Provide the (x, y) coordinate of the cell's center where the given text is located.  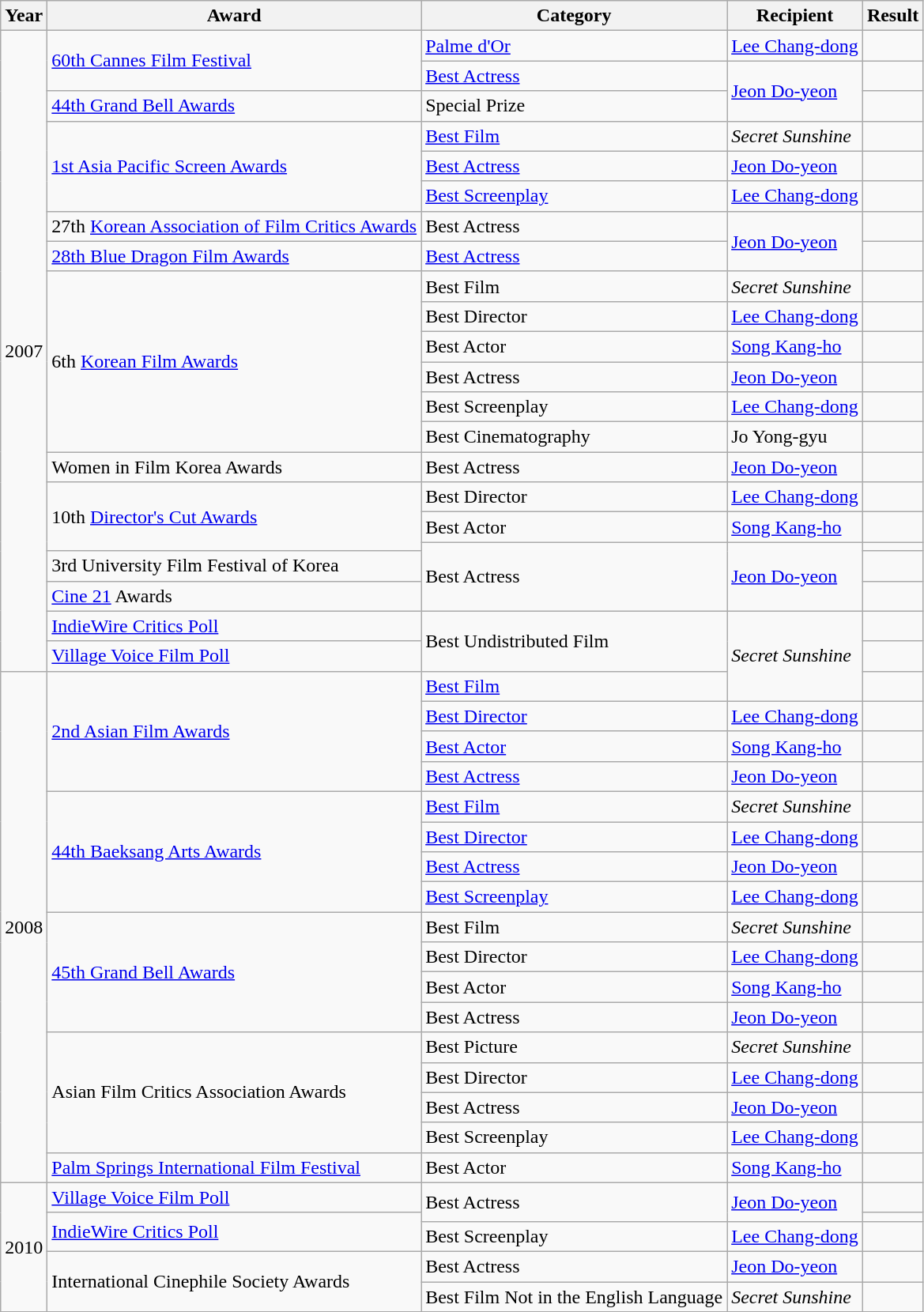
Result (892, 16)
1st Asia Pacific Screen Awards (234, 166)
Category (574, 16)
2nd Asian Film Awards (234, 731)
Best Cinematography (574, 437)
45th Grand Bell Awards (234, 972)
Women in Film Korea Awards (234, 467)
2007 (24, 351)
28th Blue Dragon Film Awards (234, 256)
Year (24, 16)
60th Cannes Film Festival (234, 61)
Palme d'Or (574, 46)
2010 (24, 1247)
44th Grand Bell Awards (234, 106)
6th Korean Film Awards (234, 361)
Best Undistributed Film (574, 641)
2008 (24, 926)
27th Korean Association of Film Critics Awards (234, 226)
Best Film Not in the English Language (574, 1297)
Recipient (795, 16)
Award (234, 16)
Asian Film Critics Association Awards (234, 1092)
Best Picture (574, 1047)
Palm Springs International Film Festival (234, 1167)
3rd University Film Festival of Korea (234, 566)
Cine 21 Awards (234, 596)
Special Prize (574, 106)
44th Baeksang Arts Awards (234, 851)
Jo Yong-gyu (795, 437)
10th Director's Cut Awards (234, 517)
International Cinephile Society Awards (234, 1281)
